Locate the cell with the specified text and output its [x, y] center coordinate. 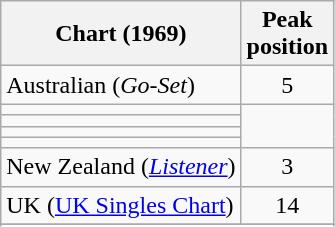
Peakposition [287, 34]
3 [287, 167]
UK (UK Singles Chart) [121, 205]
14 [287, 205]
New Zealand (Listener) [121, 167]
Chart (1969) [121, 34]
5 [287, 85]
Australian (Go-Set) [121, 85]
